Return (x, y) of the center of cell containing provided text 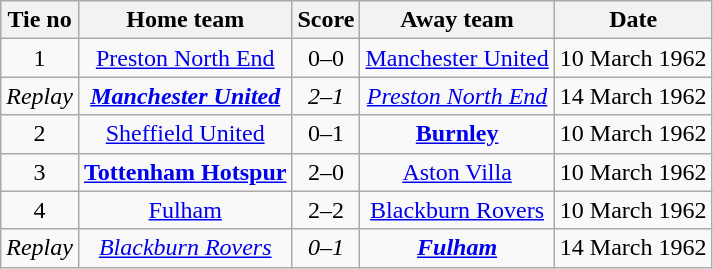
Away team (457, 20)
Aston Villa (457, 172)
Tie no (40, 20)
2–2 (326, 210)
2–1 (326, 96)
Burnley (457, 134)
4 (40, 210)
2–0 (326, 172)
1 (40, 58)
Home team (185, 20)
Tottenham Hotspur (185, 172)
Sheffield United (185, 134)
3 (40, 172)
0–0 (326, 58)
2 (40, 134)
Score (326, 20)
Date (633, 20)
